Search for the cell housing the specified text and yield its (x, y) center coordinate. 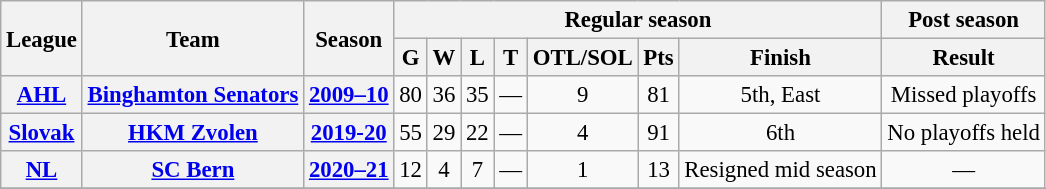
NL (42, 170)
12 (410, 170)
Regular season (638, 20)
81 (658, 95)
29 (444, 133)
36 (444, 95)
22 (478, 133)
L (478, 58)
SC Bern (192, 170)
Result (964, 58)
5th, East (780, 95)
9 (582, 95)
6th (780, 133)
Resigned mid season (780, 170)
7 (478, 170)
HKM Zvolen (192, 133)
AHL (42, 95)
League (42, 38)
Finish (780, 58)
13 (658, 170)
G (410, 58)
Post season (964, 20)
2020–21 (349, 170)
Season (349, 38)
35 (478, 95)
1 (582, 170)
T (510, 58)
91 (658, 133)
No playoffs held (964, 133)
Missed playoffs (964, 95)
Binghamton Senators (192, 95)
2019-20 (349, 133)
Team (192, 38)
OTL/SOL (582, 58)
2009–10 (349, 95)
Pts (658, 58)
55 (410, 133)
Slovak (42, 133)
80 (410, 95)
W (444, 58)
